Pinpoint the cell where the given text exists, returning its [X, Y] midpoint coordinate. 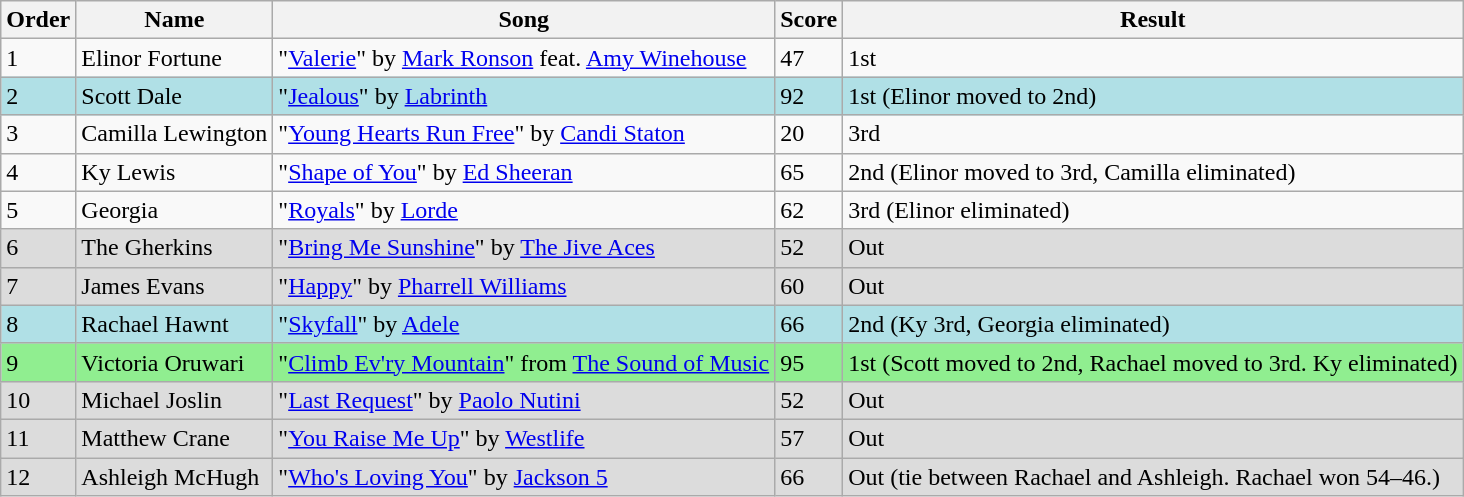
92 [809, 96]
"Jealous" by Labrinth [524, 96]
8 [38, 324]
Scott Dale [174, 96]
Georgia [174, 210]
Song [524, 20]
"Skyfall" by Adele [524, 324]
Order [38, 20]
3rd (Elinor eliminated) [1153, 210]
2nd (Ky 3rd, Georgia eliminated) [1153, 324]
2nd (Elinor moved to 3rd, Camilla eliminated) [1153, 172]
1 [38, 58]
Matthew Crane [174, 438]
Ashleigh McHugh [174, 477]
"Young Hearts Run Free" by Candi Staton [524, 134]
20 [809, 134]
9 [38, 362]
Name [174, 20]
62 [809, 210]
12 [38, 477]
3rd [1153, 134]
65 [809, 172]
James Evans [174, 286]
Result [1153, 20]
95 [809, 362]
Rachael Hawnt [174, 324]
"You Raise Me Up" by Westlife [524, 438]
5 [38, 210]
57 [809, 438]
1st [1153, 58]
Ky Lewis [174, 172]
"Royals" by Lorde [524, 210]
The Gherkins [174, 248]
"Last Request" by Paolo Nutini [524, 400]
Victoria Oruwari [174, 362]
1st (Elinor moved to 2nd) [1153, 96]
1st (Scott moved to 2nd, Rachael moved to 3rd. Ky eliminated) [1153, 362]
Camilla Lewington [174, 134]
11 [38, 438]
"Valerie" by Mark Ronson feat. Amy Winehouse [524, 58]
47 [809, 58]
"Climb Ev'ry Mountain" from The Sound of Music [524, 362]
"Shape of You" by Ed Sheeran [524, 172]
Out (tie between Rachael and Ashleigh. Rachael won 54–46.) [1153, 477]
3 [38, 134]
7 [38, 286]
60 [809, 286]
10 [38, 400]
6 [38, 248]
"Bring Me Sunshine" by The Jive Aces [524, 248]
2 [38, 96]
"Who's Loving You" by Jackson 5 [524, 477]
4 [38, 172]
Elinor Fortune [174, 58]
Michael Joslin [174, 400]
"Happy" by Pharrell Williams [524, 286]
Score [809, 20]
